Return [X, Y] of the center of cell containing provided text 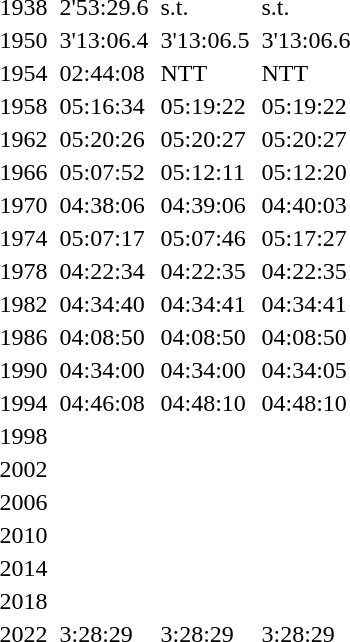
04:46:08 [104, 403]
04:22:34 [104, 271]
3'13:06.5 [205, 40]
05:07:46 [205, 238]
04:39:06 [205, 205]
04:22:35 [205, 271]
05:19:22 [205, 106]
04:48:10 [205, 403]
NTT [205, 73]
05:12:11 [205, 172]
05:07:17 [104, 238]
02:44:08 [104, 73]
3'13:06.4 [104, 40]
05:20:27 [205, 139]
05:16:34 [104, 106]
04:34:40 [104, 304]
04:38:06 [104, 205]
05:20:26 [104, 139]
04:34:41 [205, 304]
05:07:52 [104, 172]
